Return the [x, y] coordinate for the center point of the cell that contains the specified text.  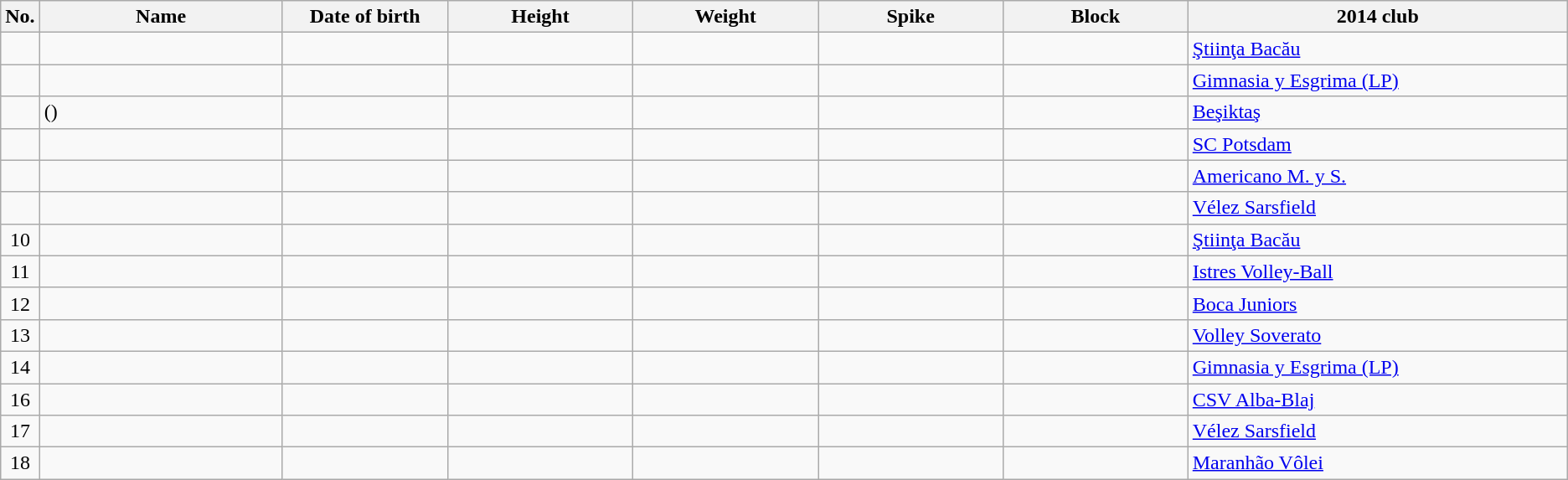
() [161, 112]
Boca Juniors [1377, 303]
Volley Soverato [1377, 335]
11 [20, 271]
No. [20, 17]
12 [20, 303]
Beşiktaş [1377, 112]
Istres Volley-Ball [1377, 271]
Americano M. y S. [1377, 176]
2014 club [1377, 17]
17 [20, 431]
14 [20, 367]
Height [539, 17]
10 [20, 240]
Maranhão Vôlei [1377, 463]
18 [20, 463]
16 [20, 400]
SC Potsdam [1377, 144]
Weight [725, 17]
Name [161, 17]
13 [20, 335]
Date of birth [365, 17]
CSV Alba-Blaj [1377, 400]
Block [1096, 17]
Spike [911, 17]
